Pinpoint the cell where the given text exists, returning its (x, y) midpoint coordinate. 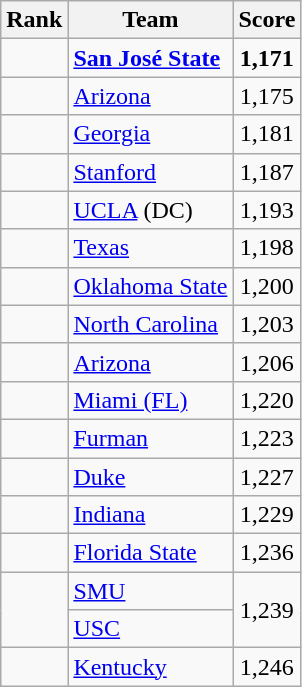
1,223 (267, 438)
Duke (150, 477)
1,227 (267, 477)
1,198 (267, 248)
Rank (34, 20)
Indiana (150, 515)
1,175 (267, 96)
San José State (150, 58)
Furman (150, 438)
Georgia (150, 134)
1,229 (267, 515)
Oklahoma State (150, 286)
Stanford (150, 172)
Texas (150, 248)
1,187 (267, 172)
Florida State (150, 553)
1,236 (267, 553)
Miami (FL) (150, 400)
1,193 (267, 210)
1,171 (267, 58)
SMU (150, 591)
UCLA (DC) (150, 210)
1,220 (267, 400)
1,181 (267, 134)
Score (267, 20)
North Carolina (150, 324)
1,203 (267, 324)
1,239 (267, 610)
1,200 (267, 286)
Team (150, 20)
1,246 (267, 667)
USC (150, 629)
Kentucky (150, 667)
1,206 (267, 362)
